Scan for the cell matching the given text and deliver its (x, y) coordinate at center. 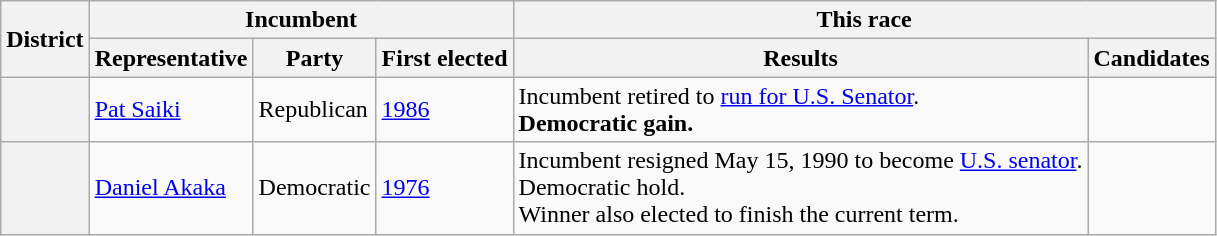
This race (864, 20)
Representative (171, 58)
Pat Saiki (171, 110)
First elected (444, 58)
Daniel Akaka (171, 188)
Results (800, 58)
1976 (444, 188)
District (45, 39)
Incumbent (301, 20)
Democratic (314, 188)
Republican (314, 110)
Party (314, 58)
Candidates (1152, 58)
Incumbent resigned May 15, 1990 to become U.S. senator.Democratic hold.Winner also elected to finish the current term. (800, 188)
1986 (444, 110)
Incumbent retired to run for U.S. Senator.Democratic gain. (800, 110)
